Provide the [X, Y] coordinate of the cell's center where the given text is located.  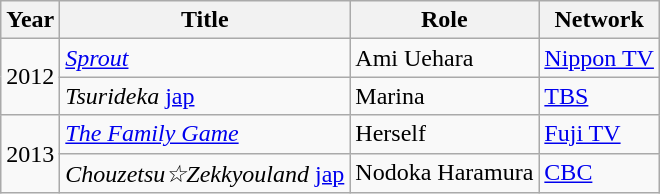
Title [205, 20]
The Family Game [205, 134]
Marina [444, 96]
Nippon TV [600, 58]
Fuji TV [600, 134]
Sprout [205, 58]
CBC [600, 173]
Herself [444, 134]
2012 [30, 77]
Ami Uehara [444, 58]
Chouzetsu☆Zekkyouland jap [205, 173]
TBS [600, 96]
Tsurideka jap [205, 96]
Role [444, 20]
Network [600, 20]
Nodoka Haramura [444, 173]
2013 [30, 154]
Year [30, 20]
